Extract the [x, y] coordinate from the center of the cell holding the provided text.  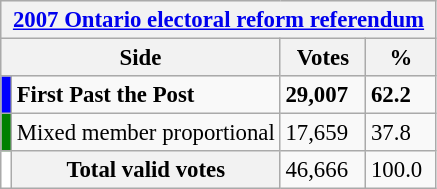
% [402, 58]
46,666 [323, 170]
First Past the Post [146, 95]
37.8 [402, 133]
17,659 [323, 133]
100.0 [402, 170]
Side [140, 58]
29,007 [323, 95]
Votes [323, 58]
2007 Ontario electoral reform referendum [219, 20]
Total valid votes [146, 170]
62.2 [402, 95]
Mixed member proportional [146, 133]
